For the text-containing cell, return its midpoint in (x, y) coordinate format. 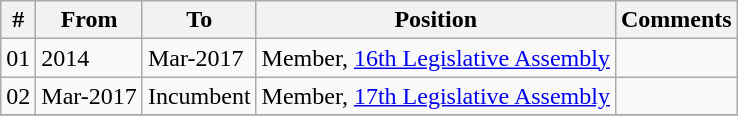
Position (436, 20)
From (90, 20)
Incumbent (199, 96)
Member, 16th Legislative Assembly (436, 58)
01 (18, 58)
02 (18, 96)
2014 (90, 58)
Comments (676, 20)
Member, 17th Legislative Assembly (436, 96)
# (18, 20)
To (199, 20)
